Scan for the cell matching the given text and deliver its (X, Y) coordinate at center. 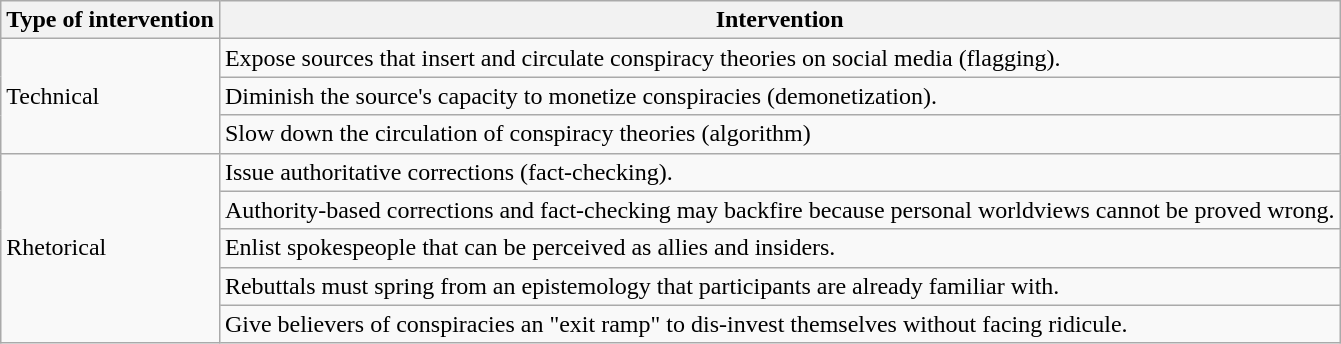
Technical (110, 96)
Enlist spokespeople that can be perceived as allies and insiders. (780, 248)
Issue authoritative corrections (fact-checking). (780, 172)
Give believers of conspiracies an "exit ramp" to dis-invest themselves without facing ridicule. (780, 324)
Rhetorical (110, 248)
Slow down the circulation of conspiracy theories (algorithm) (780, 134)
Type of intervention (110, 20)
Diminish the source's capacity to monetize conspiracies (demonetization). (780, 96)
Authority-based corrections and fact-checking may backfire because personal worldviews cannot be proved wrong. (780, 210)
Intervention (780, 20)
Rebuttals must spring from an epistemology that participants are already familiar with. (780, 286)
Expose sources that insert and circulate conspiracy theories on social media (flagging). (780, 58)
